Return the (x, y) coordinate for the center point of the cell that contains the specified text.  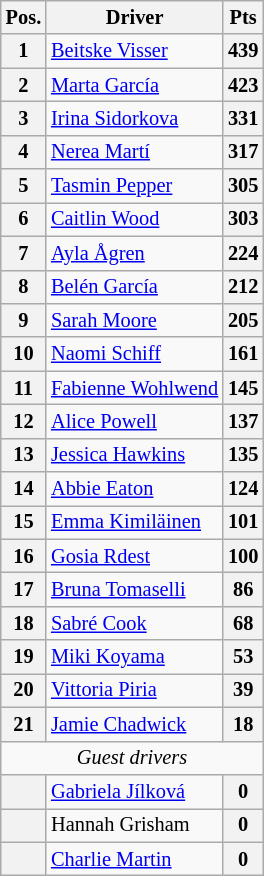
Nerea Martí (134, 152)
16 (24, 556)
145 (243, 388)
21 (24, 724)
53 (243, 657)
8 (24, 287)
19 (24, 657)
4 (24, 152)
Sarah Moore (134, 320)
Pos. (24, 17)
212 (243, 287)
86 (243, 589)
Bruna Tomaselli (134, 589)
331 (243, 118)
Gosia Rdest (134, 556)
135 (243, 455)
9 (24, 320)
2 (24, 85)
Naomi Schiff (134, 354)
124 (243, 489)
3 (24, 118)
Pts (243, 17)
Marta García (134, 85)
439 (243, 51)
Fabienne Wohlwend (134, 388)
Jessica Hawkins (134, 455)
205 (243, 320)
224 (243, 253)
68 (243, 623)
Abbie Eaton (134, 489)
Tasmin Pepper (134, 186)
17 (24, 589)
14 (24, 489)
137 (243, 421)
Driver (134, 17)
423 (243, 85)
Jamie Chadwick (134, 724)
161 (243, 354)
Caitlin Wood (134, 219)
10 (24, 354)
Hannah Grisham (134, 825)
39 (243, 690)
Miki Koyama (134, 657)
Belén García (134, 287)
20 (24, 690)
Irina Sidorkova (134, 118)
Beitske Visser (134, 51)
Ayla Ågren (134, 253)
Sabré Cook (134, 623)
12 (24, 421)
Gabriela Jílková (134, 791)
Vittoria Piria (134, 690)
15 (24, 522)
303 (243, 219)
11 (24, 388)
Charlie Martin (134, 859)
317 (243, 152)
Guest drivers (132, 758)
13 (24, 455)
Alice Powell (134, 421)
100 (243, 556)
305 (243, 186)
Emma Kimiläinen (134, 522)
7 (24, 253)
5 (24, 186)
6 (24, 219)
1 (24, 51)
101 (243, 522)
